Find where the given text appears and provide that cell's center as [X, Y] coordinate. 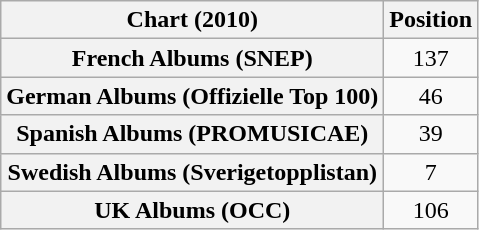
UK Albums (OCC) [192, 210]
39 [431, 134]
137 [431, 58]
7 [431, 172]
Swedish Albums (Sverigetopplistan) [192, 172]
106 [431, 210]
46 [431, 96]
Chart (2010) [192, 20]
Position [431, 20]
Spanish Albums (PROMUSICAE) [192, 134]
German Albums (Offizielle Top 100) [192, 96]
French Albums (SNEP) [192, 58]
